Pinpoint the cell where the given text exists, returning its (x, y) midpoint coordinate. 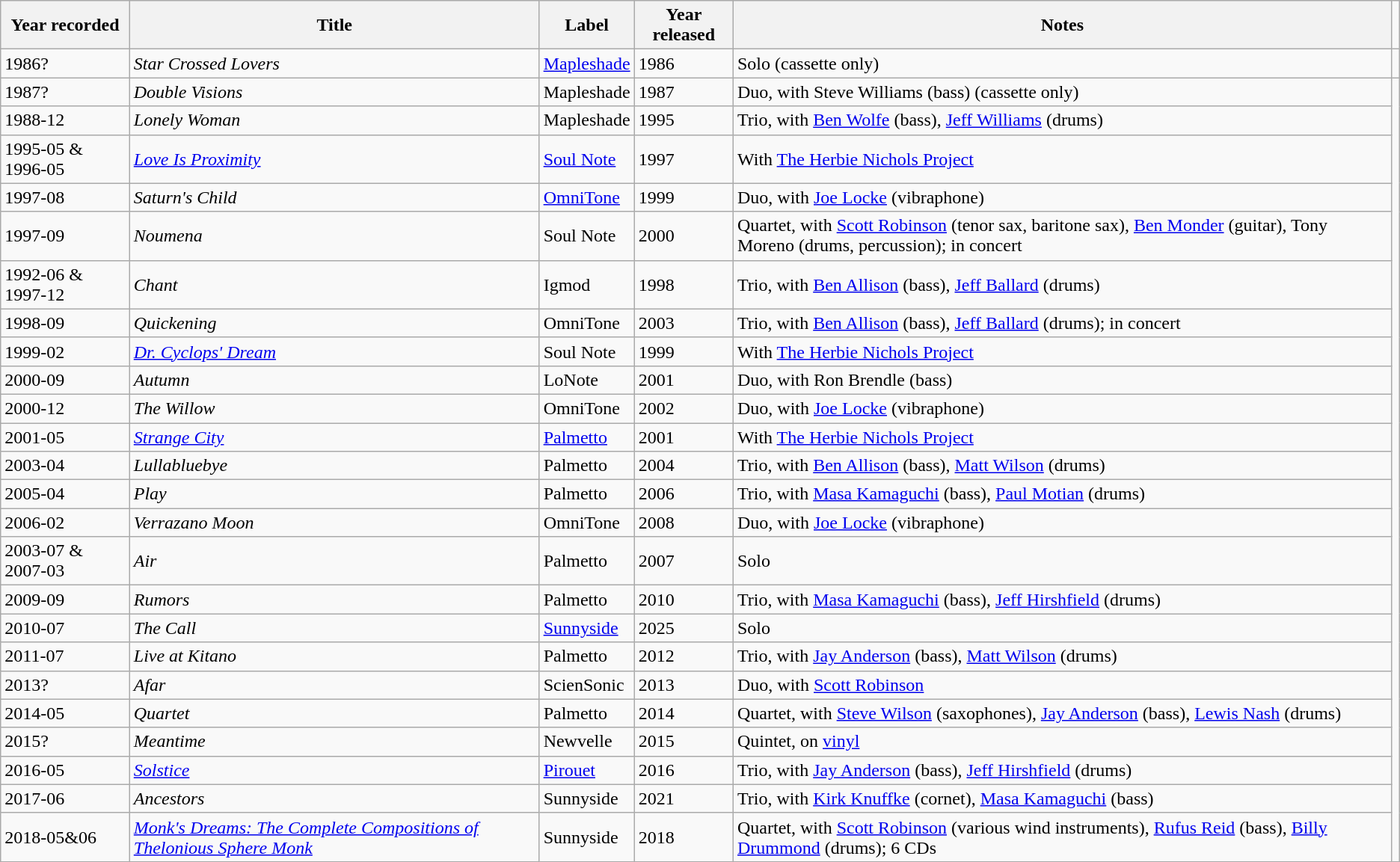
2002 (684, 408)
2017-06 (65, 798)
2000 (684, 236)
Year recorded (65, 25)
Trio, with Masa Kamaguchi (bass), Jeff Hirshfield (drums) (1062, 600)
Trio, with Ben Wolfe (bass), Jeff Williams (drums) (1062, 120)
1995-05 & 1996-05 (65, 158)
Lullabluebye (334, 466)
LoNote (586, 380)
1998-09 (65, 323)
Chant (334, 284)
Trio, with Jay Anderson (bass), Matt Wilson (drums) (1062, 656)
Quintet, on vinyl (1062, 742)
Duo, with Scott Robinson (1062, 685)
Lonely Woman (334, 120)
2007 (684, 561)
2009-09 (65, 600)
Label (586, 25)
2004 (684, 466)
2008 (684, 523)
Strange City (334, 437)
2014-05 (65, 713)
1997 (684, 158)
2016-05 (65, 770)
Saturn's Child (334, 197)
2021 (684, 798)
Solstice (334, 770)
1997-09 (65, 236)
2013? (65, 685)
Ancestors (334, 798)
Quartet, with Steve Wilson (saxophones), Jay Anderson (bass), Lewis Nash (drums) (1062, 713)
2014 (684, 713)
2006 (684, 494)
Trio, with Ben Allison (bass), Jeff Ballard (drums); in concert (1062, 323)
The Willow (334, 408)
Dr. Cyclops' Dream (334, 351)
1987 (684, 92)
The Call (334, 628)
2018 (684, 837)
2016 (684, 770)
Quartet, with Scott Robinson (tenor sax, baritone sax), Ben Monder (guitar), Tony Moreno (drums, percussion); in concert (1062, 236)
Star Crossed Lovers (334, 64)
Trio, with Jay Anderson (bass), Jeff Hirshfield (drums) (1062, 770)
1995 (684, 120)
2015 (684, 742)
2003-07 & 2007-03 (65, 561)
1987? (65, 92)
2006-02 (65, 523)
Quartet, with Scott Robinson (various wind instruments), Rufus Reid (bass), Billy Drummond (drums); 6 CDs (1062, 837)
Pirouet (586, 770)
2010 (684, 600)
Meantime (334, 742)
Trio, with Masa Kamaguchi (bass), Paul Motian (drums) (1062, 494)
1986? (65, 64)
Quickening (334, 323)
Rumors (334, 600)
2005-04 (65, 494)
Double Visions (334, 92)
2018-05&06 (65, 837)
2012 (684, 656)
Noumena (334, 236)
2015? (65, 742)
Monk's Dreams: The Complete Compositions of Thelonious Sphere Monk (334, 837)
Live at Kitano (334, 656)
Verrazano Moon (334, 523)
1999-02 (65, 351)
1997-08 (65, 197)
2001-05 (65, 437)
Autumn (334, 380)
2003 (684, 323)
Title (334, 25)
Afar (334, 685)
2000-09 (65, 380)
2000-12 (65, 408)
Love Is Proximity (334, 158)
Duo, with Steve Williams (bass) (cassette only) (1062, 92)
Trio, with Ben Allison (bass), Jeff Ballard (drums) (1062, 284)
Igmod (586, 284)
Trio, with Kirk Knuffke (cornet), Masa Kamaguchi (bass) (1062, 798)
1992-06 & 1997-12 (65, 284)
1988-12 (65, 120)
Air (334, 561)
Newvelle (586, 742)
1986 (684, 64)
2010-07 (65, 628)
Quartet (334, 713)
Solo (cassette only) (1062, 64)
Notes (1062, 25)
Trio, with Ben Allison (bass), Matt Wilson (drums) (1062, 466)
2011-07 (65, 656)
2025 (684, 628)
2003-04 (65, 466)
Play (334, 494)
ScienSonic (586, 685)
1998 (684, 284)
Year released (684, 25)
Duo, with Ron Brendle (bass) (1062, 380)
2013 (684, 685)
